Output the [X, Y] coordinate of the center of the cell containing the given text.  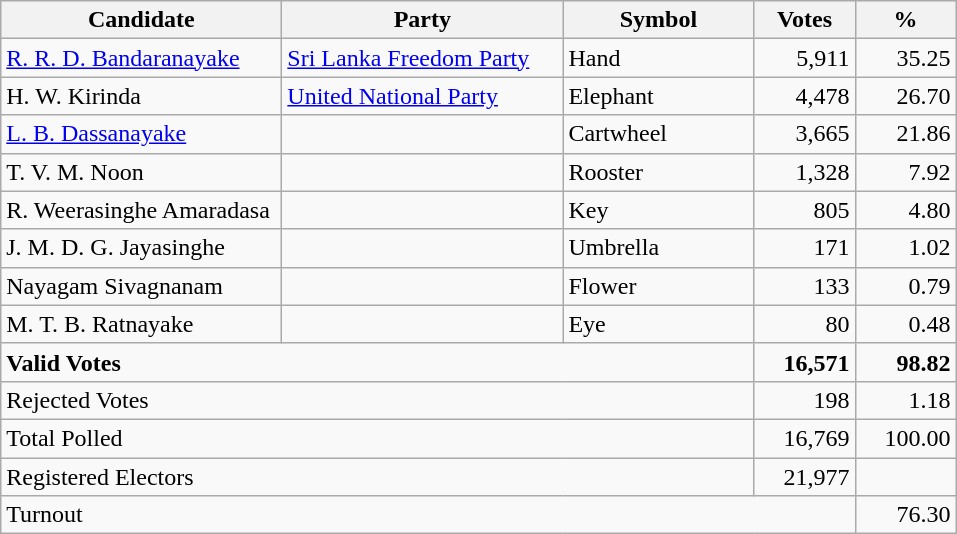
Hand [658, 58]
M. T. B. Ratnayake [142, 324]
16,769 [804, 438]
Sri Lanka Freedom Party [422, 58]
L. B. Dassanayake [142, 134]
Nayagam Sivagnanam [142, 286]
Umbrella [658, 248]
T. V. M. Noon [142, 172]
76.30 [906, 515]
133 [804, 286]
4,478 [804, 96]
35.25 [906, 58]
0.48 [906, 324]
7.92 [906, 172]
1.18 [906, 400]
Registered Electors [378, 477]
21.86 [906, 134]
5,911 [804, 58]
Cartwheel [658, 134]
100.00 [906, 438]
16,571 [804, 362]
3,665 [804, 134]
21,977 [804, 477]
805 [804, 210]
Votes [804, 20]
Total Polled [378, 438]
4.80 [906, 210]
0.79 [906, 286]
Key [658, 210]
% [906, 20]
Eye [658, 324]
Flower [658, 286]
26.70 [906, 96]
H. W. Kirinda [142, 96]
United National Party [422, 96]
R. R. D. Bandaranayake [142, 58]
Valid Votes [378, 362]
Symbol [658, 20]
171 [804, 248]
1,328 [804, 172]
Rejected Votes [378, 400]
Candidate [142, 20]
198 [804, 400]
98.82 [906, 362]
Party [422, 20]
80 [804, 324]
Turnout [428, 515]
J. M. D. G. Jayasinghe [142, 248]
Rooster [658, 172]
Elephant [658, 96]
R. Weerasinghe Amaradasa [142, 210]
1.02 [906, 248]
